Pinpoint the cell where the given text exists, returning its [x, y] midpoint coordinate. 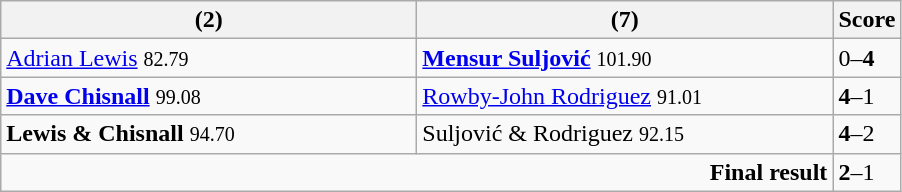
Rowby-John Rodriguez 91.01 [625, 96]
(2) [209, 20]
Lewis & Chisnall 94.70 [209, 134]
0–4 [867, 58]
(7) [625, 20]
Dave Chisnall 99.08 [209, 96]
4–1 [867, 96]
Mensur Suljović 101.90 [625, 58]
4–2 [867, 134]
2–1 [867, 172]
Score [867, 20]
Adrian Lewis 82.79 [209, 58]
Suljović & Rodriguez 92.15 [625, 134]
Final result [417, 172]
